Extract the [X, Y] coordinate from the center of the cell holding the provided text.  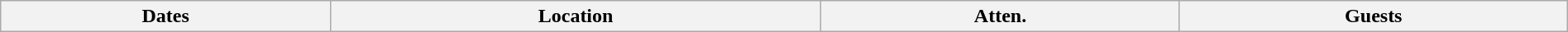
Dates [165, 16]
Location [576, 16]
Atten. [1001, 16]
Guests [1373, 16]
